Return the (X, Y) coordinate for the center point of the cell that contains the specified text.  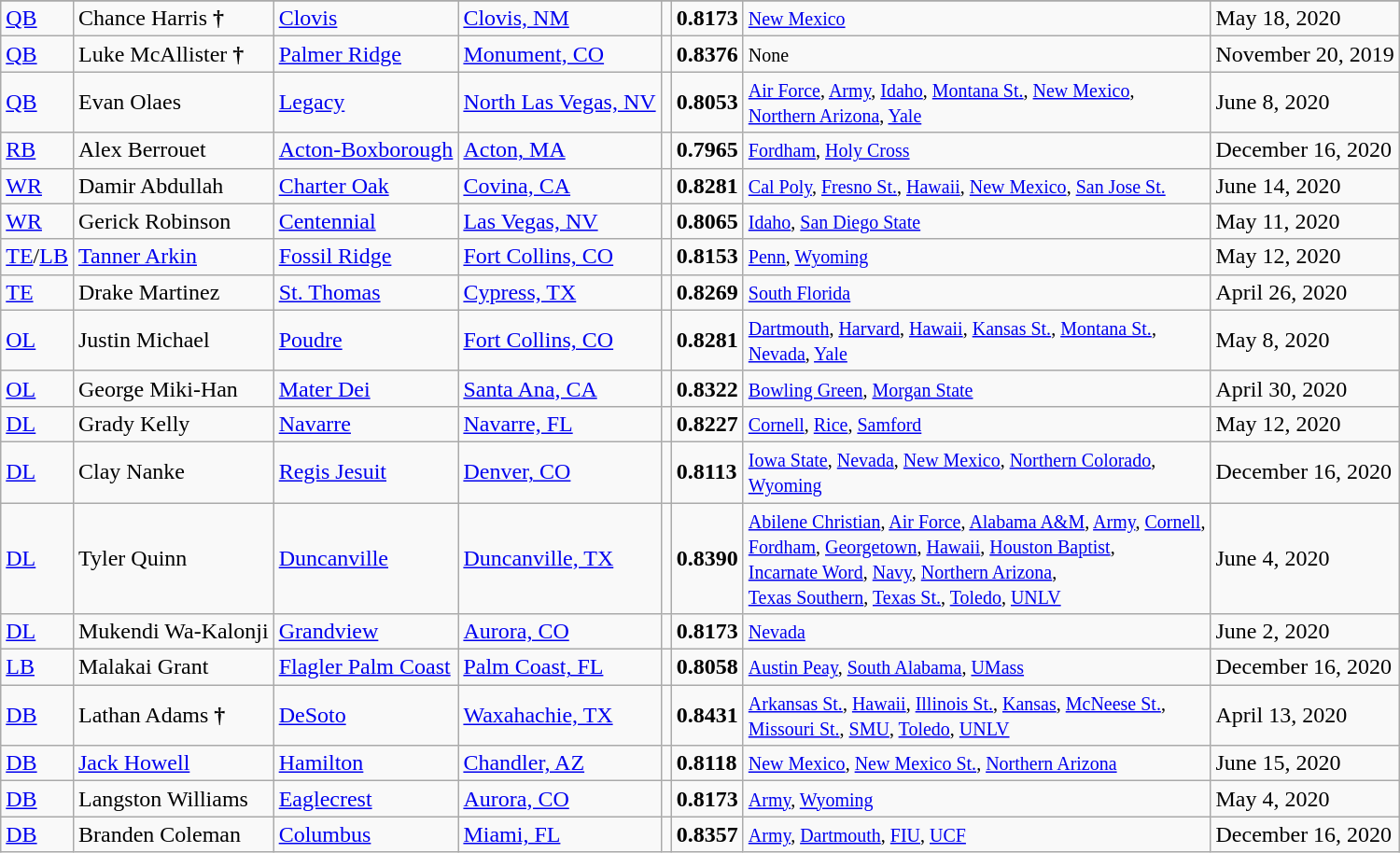
Fordham, Holy Cross (976, 150)
Grady Kelly (174, 424)
Malakai Grant (174, 667)
Drake Martinez (174, 292)
Hamilton (366, 763)
Waxahachie, TX (560, 715)
Acton-Boxborough (366, 150)
Cal Poly, Fresno St., Hawaii, New Mexico, San Jose St. (976, 186)
Poudre (366, 340)
Miami, FL (560, 834)
Acton, MA (560, 150)
Gerick Robinson (174, 221)
Grandview (366, 632)
Clovis, NM (560, 19)
0.8118 (707, 763)
New Mexico, New Mexico St., Northern Arizona (976, 763)
0.8322 (707, 388)
0.7965 (707, 150)
Santa Ana, CA (560, 388)
Charter Oak (366, 186)
Regis Jesuit (366, 472)
None (976, 54)
Cornell, Rice, Samford (976, 424)
TE/LB (37, 257)
Eaglecrest (366, 799)
June 2, 2020 (1305, 632)
April 30, 2020 (1305, 388)
Iowa State, Nevada, New Mexico, Northern Colorado,Wyoming (976, 472)
0.8113 (707, 472)
Army, Dartmouth, FIU, UCF (976, 834)
Idaho, San Diego State (976, 221)
Centennial (366, 221)
Bowling Green, Morgan State (976, 388)
Langston Williams (174, 799)
April 13, 2020 (1305, 715)
Navarre, FL (560, 424)
0.8053 (707, 103)
Legacy (366, 103)
Tyler Quinn (174, 558)
Fossil Ridge (366, 257)
0.8269 (707, 292)
Damir Abdullah (174, 186)
Denver, CO (560, 472)
Air Force, Army, Idaho, Montana St., New Mexico,Northern Arizona, Yale (976, 103)
Cypress, TX (560, 292)
Jack Howell (174, 763)
TE (37, 292)
May 18, 2020 (1305, 19)
0.8153 (707, 257)
November 20, 2019 (1305, 54)
Chance Harris † (174, 19)
Luke McAllister † (174, 54)
Justin Michael (174, 340)
LB (37, 667)
Clay Nanke (174, 472)
May 11, 2020 (1305, 221)
Mater Dei (366, 388)
Columbus (366, 834)
Las Vegas, NV (560, 221)
Tanner Arkin (174, 257)
April 26, 2020 (1305, 292)
0.8058 (707, 667)
Nevada (976, 632)
0.8227 (707, 424)
Covina, CA (560, 186)
Chandler, AZ (560, 763)
0.8065 (707, 221)
Army, Wyoming (976, 799)
St. Thomas (366, 292)
May 8, 2020 (1305, 340)
Penn, Wyoming (976, 257)
Palm Coast, FL (560, 667)
Monument, CO (560, 54)
0.8376 (707, 54)
RB (37, 150)
June 4, 2020 (1305, 558)
Mukendi Wa-Kalonji (174, 632)
0.8390 (707, 558)
Dartmouth, Harvard, Hawaii, Kansas St., Montana St.,Nevada, Yale (976, 340)
Lathan Adams † (174, 715)
Palmer Ridge (366, 54)
New Mexico (976, 19)
Branden Coleman (174, 834)
Clovis (366, 19)
Navarre (366, 424)
Duncanville, TX (560, 558)
Flagler Palm Coast (366, 667)
Duncanville (366, 558)
North Las Vegas, NV (560, 103)
Evan Olaes (174, 103)
0.8431 (707, 715)
May 4, 2020 (1305, 799)
Alex Berrouet (174, 150)
South Florida (976, 292)
Austin Peay, South Alabama, UMass (976, 667)
0.8357 (707, 834)
Arkansas St., Hawaii, Illinois St., Kansas, McNeese St.,Missouri St., SMU, Toledo, UNLV (976, 715)
DeSoto (366, 715)
June 15, 2020 (1305, 763)
George Miki-Han (174, 388)
June 14, 2020 (1305, 186)
June 8, 2020 (1305, 103)
